Find where the given text appears and provide that cell's center as [x, y] coordinate. 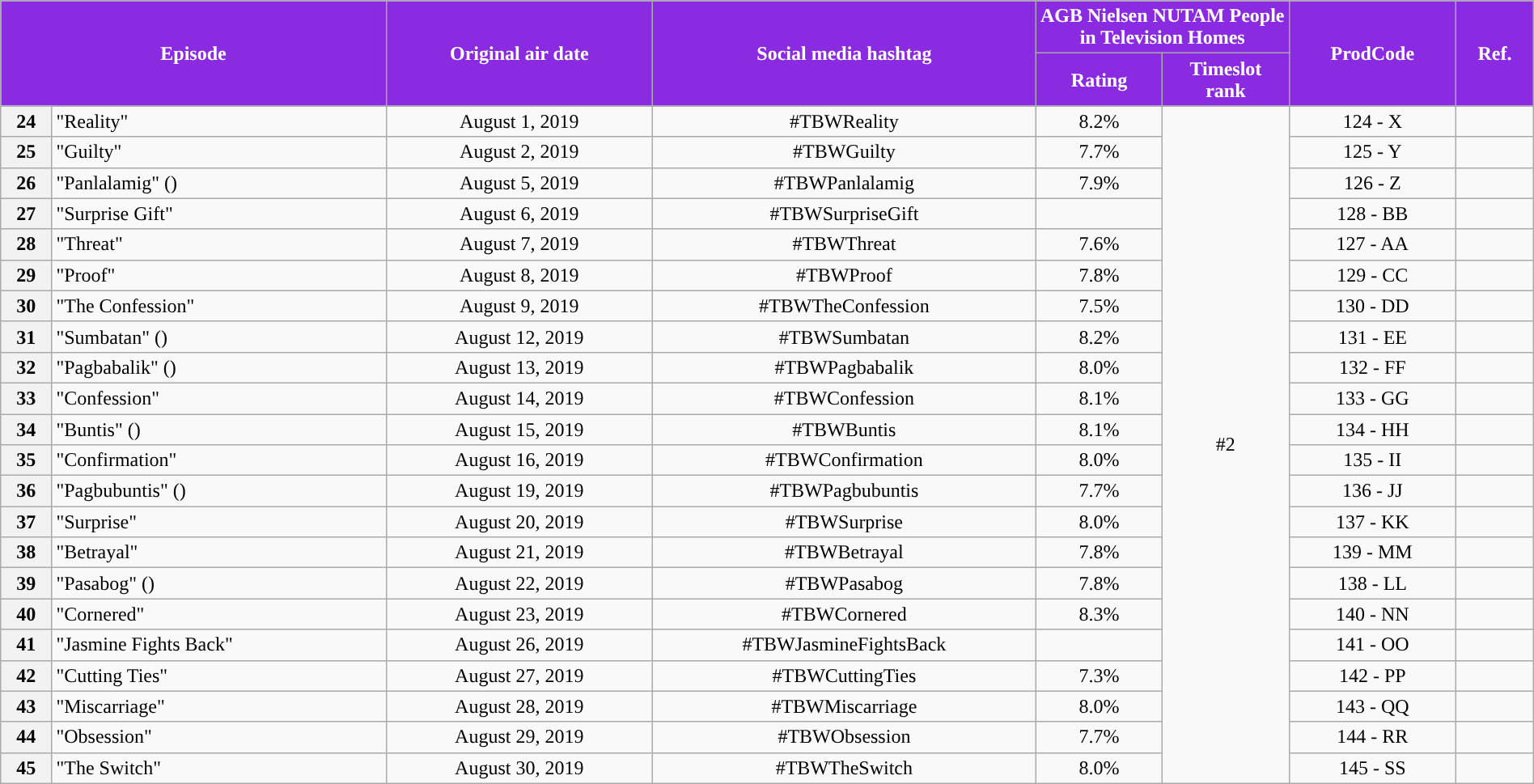
#TBWConfirmation [844, 460]
"Sumbatan" () [218, 337]
"Guilty" [218, 152]
"Surprise Gift" [218, 214]
#TBWConfession [844, 398]
136 - JJ [1372, 491]
#TBWJasmineFightsBack [844, 645]
43 [26, 706]
138 - LL [1372, 583]
August 9, 2019 [519, 306]
August 6, 2019 [519, 214]
40 [26, 614]
#TBWPasabog [844, 583]
#TBWSurprise [844, 522]
#2 [1226, 445]
35 [26, 460]
Episode [193, 53]
August 14, 2019 [519, 398]
"Confession" [218, 398]
August 22, 2019 [519, 583]
August 8, 2019 [519, 275]
#TBWBetrayal [844, 553]
"Threat" [218, 244]
129 - CC [1372, 275]
#TBWCornered [844, 614]
7.6% [1099, 244]
144 - RR [1372, 737]
#TBWMiscarriage [844, 706]
August 26, 2019 [519, 645]
28 [26, 244]
"The Confession" [218, 306]
#TBWTheConfession [844, 306]
"Betrayal" [218, 553]
29 [26, 275]
August 1, 2019 [519, 121]
132 - FF [1372, 367]
"Surprise" [218, 522]
Timeslotrank [1226, 79]
24 [26, 121]
August 29, 2019 [519, 737]
8.3% [1099, 614]
30 [26, 306]
August 28, 2019 [519, 706]
#TBWReality [844, 121]
"Jasmine Fights Back" [218, 645]
#TBWBuntis [844, 430]
42 [26, 676]
#TBWCuttingTies [844, 676]
"Buntis" () [218, 430]
143 - QQ [1372, 706]
37 [26, 522]
142 - PP [1372, 676]
134 - HH [1372, 430]
"Pasabog" () [218, 583]
45 [26, 768]
"Pagbubuntis" () [218, 491]
"Cutting Ties" [218, 676]
Ref. [1495, 53]
38 [26, 553]
August 2, 2019 [519, 152]
124 - X [1372, 121]
#TBWThreat [844, 244]
128 - BB [1372, 214]
39 [26, 583]
"Reality" [218, 121]
August 13, 2019 [519, 367]
131 - EE [1372, 337]
Rating [1099, 79]
"Panlalamig" () [218, 183]
"The Switch" [218, 768]
#TBWPagbabalik [844, 367]
7.5% [1099, 306]
Original air date [519, 53]
145 - SS [1372, 768]
August 16, 2019 [519, 460]
32 [26, 367]
130 - DD [1372, 306]
125 - Y [1372, 152]
August 12, 2019 [519, 337]
August 7, 2019 [519, 244]
"Confirmation" [218, 460]
137 - KK [1372, 522]
#TBWPagbubuntis [844, 491]
August 23, 2019 [519, 614]
AGB Nielsen NUTAM People in Television Homes [1162, 28]
139 - MM [1372, 553]
141 - OO [1372, 645]
#TBWTheSwitch [844, 768]
#TBWSurpriseGift [844, 214]
"Pagbabalik" () [218, 367]
27 [26, 214]
133 - GG [1372, 398]
36 [26, 491]
127 - AA [1372, 244]
34 [26, 430]
August 21, 2019 [519, 553]
#TBWProof [844, 275]
Social media hashtag [844, 53]
"Proof" [218, 275]
25 [26, 152]
44 [26, 737]
#TBWGuilty [844, 152]
August 15, 2019 [519, 430]
August 20, 2019 [519, 522]
7.9% [1099, 183]
31 [26, 337]
"Cornered" [218, 614]
"Miscarriage" [218, 706]
August 30, 2019 [519, 768]
26 [26, 183]
33 [26, 398]
August 19, 2019 [519, 491]
135 - II [1372, 460]
7.3% [1099, 676]
126 - Z [1372, 183]
#TBWSumbatan [844, 337]
"Obsession" [218, 737]
140 - NN [1372, 614]
August 27, 2019 [519, 676]
#TBWObsession [844, 737]
#TBWPanlalamig [844, 183]
August 5, 2019 [519, 183]
41 [26, 645]
ProdCode [1372, 53]
